Provide the (X, Y) coordinate of the cell's center where the given text is located.  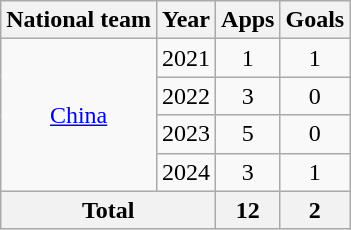
Apps (248, 20)
Year (186, 20)
12 (248, 210)
China (79, 115)
2022 (186, 96)
2023 (186, 134)
2024 (186, 172)
5 (248, 134)
Total (108, 210)
National team (79, 20)
2021 (186, 58)
2 (315, 210)
Goals (315, 20)
